Search for the cell housing the specified text and yield its (X, Y) center coordinate. 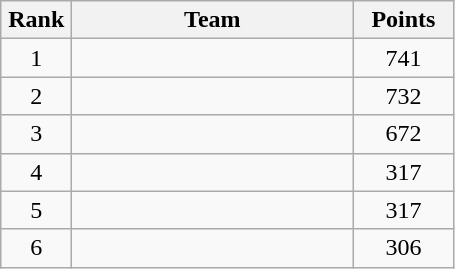
672 (404, 134)
306 (404, 248)
4 (36, 172)
1 (36, 58)
5 (36, 210)
Points (404, 20)
Rank (36, 20)
Team (212, 20)
6 (36, 248)
2 (36, 96)
732 (404, 96)
741 (404, 58)
3 (36, 134)
